Pinpoint the cell where the given text exists, returning its [X, Y] midpoint coordinate. 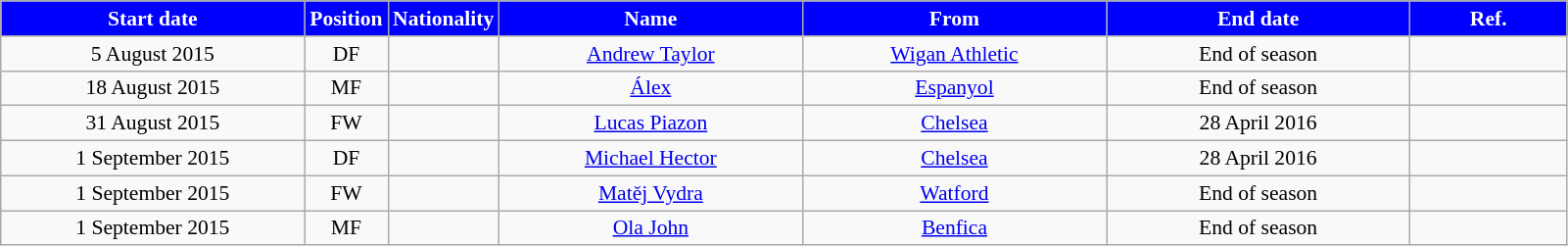
Wigan Athletic [954, 54]
Andrew Taylor [650, 54]
Benfica [954, 228]
Watford [954, 193]
Ola John [650, 228]
Ref. [1489, 19]
Lucas Piazon [650, 123]
Álex [650, 88]
Michael Hector [650, 159]
Espanyol [954, 88]
Name [650, 19]
31 August 2015 [153, 123]
Position [347, 19]
18 August 2015 [153, 88]
Matěj Vydra [650, 193]
Start date [153, 19]
From [954, 19]
Nationality [443, 19]
5 August 2015 [153, 54]
End date [1259, 19]
